Output the (x, y) coordinate of the center of the cell containing the given text.  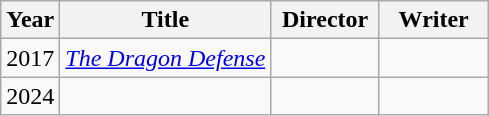
2017 (30, 58)
The Dragon Defense (166, 58)
Year (30, 20)
Director (326, 20)
2024 (30, 96)
Writer (434, 20)
Title (166, 20)
